Extract the [X, Y] coordinate from the center of the cell holding the provided text.  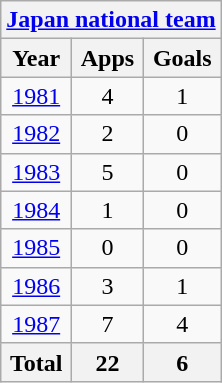
Total [36, 362]
7 [108, 324]
5 [108, 172]
6 [182, 362]
Year [36, 58]
1984 [36, 210]
Apps [108, 58]
2 [108, 134]
1983 [36, 172]
1982 [36, 134]
1981 [36, 96]
22 [108, 362]
Japan national team [111, 20]
1985 [36, 248]
Goals [182, 58]
1987 [36, 324]
1986 [36, 286]
3 [108, 286]
